Determine the [X, Y] coordinate at the center of the cell enclosing the given text.  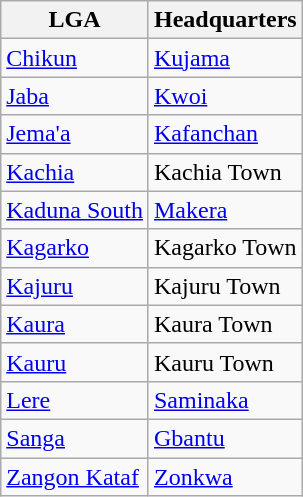
Makera [225, 210]
Gbantu [225, 438]
Kauru [75, 362]
Kagarko [75, 248]
Kafanchan [225, 134]
Kajuru [75, 286]
Kachia Town [225, 172]
Chikun [75, 58]
Headquarters [225, 20]
Kwoi [225, 96]
Kajuru Town [225, 286]
Zonkwa [225, 477]
Kaura [75, 324]
Jaba [75, 96]
Saminaka [225, 400]
Kauru Town [225, 362]
Jema'a [75, 134]
Kujama [225, 58]
Kagarko Town [225, 248]
Sanga [75, 438]
Kachia [75, 172]
Zangon Kataf [75, 477]
Kaduna South [75, 210]
Kaura Town [225, 324]
LGA [75, 20]
Lere [75, 400]
